Find where the given text appears and provide that cell's center as [X, Y] coordinate. 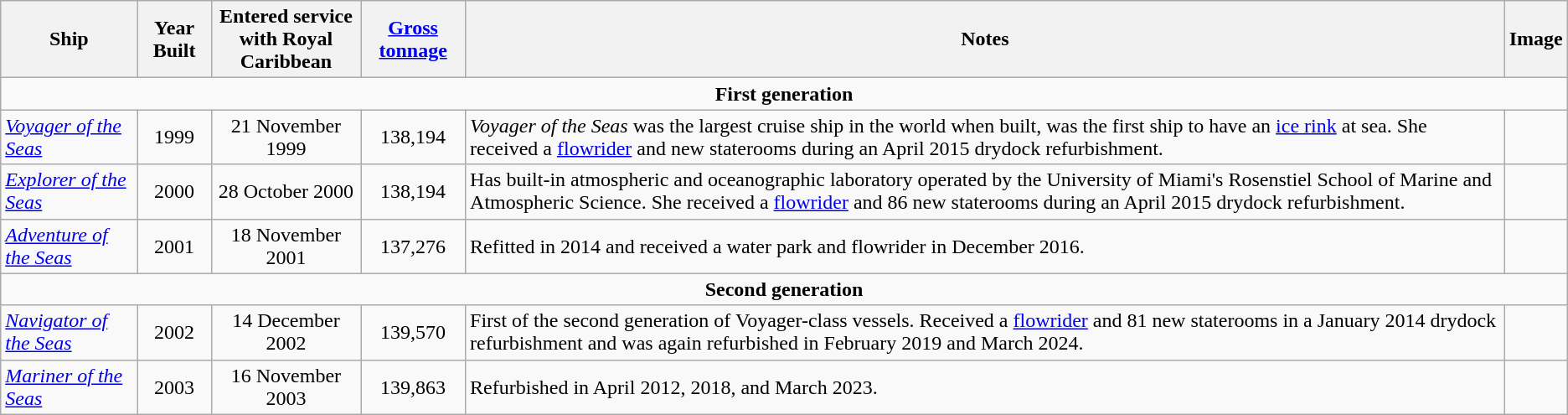
21 November 1999 [286, 137]
Navigator of the Seas [69, 332]
Adventure of the Seas [69, 246]
Second generation [784, 289]
139,863 [414, 387]
2001 [174, 246]
139,570 [414, 332]
1999 [174, 137]
Year Built [174, 39]
Mariner of the Seas [69, 387]
Voyager of the Seas [69, 137]
28 October 2000 [286, 191]
16 November 2003 [286, 387]
2000 [174, 191]
Explorer of the Seas [69, 191]
Notes [985, 39]
Image [1536, 39]
Entered servicewith Royal Caribbean [286, 39]
2002 [174, 332]
Refurbished in April 2012, 2018, and March 2023. [985, 387]
137,276 [414, 246]
Ship [69, 39]
2003 [174, 387]
Gross tonnage [414, 39]
Refitted in 2014 and received a water park and flowrider in December 2016. [985, 246]
First generation [784, 94]
18 November 2001 [286, 246]
14 December 2002 [286, 332]
